Locate the cell with the specified text and output its [x, y] center coordinate. 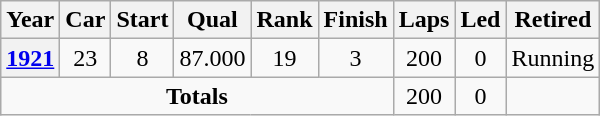
1921 [30, 58]
Running [553, 58]
8 [142, 58]
Start [142, 20]
Finish [356, 20]
Year [30, 20]
Rank [284, 20]
Car [86, 20]
87.000 [212, 58]
Qual [212, 20]
Totals [197, 96]
3 [356, 58]
Retired [553, 20]
Led [480, 20]
Laps [424, 20]
19 [284, 58]
23 [86, 58]
